Pinpoint the cell where the given text exists, returning its [X, Y] midpoint coordinate. 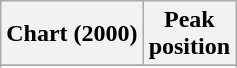
Chart (2000) [72, 34]
Peakposition [189, 34]
